Search for the cell housing the specified text and yield its [x, y] center coordinate. 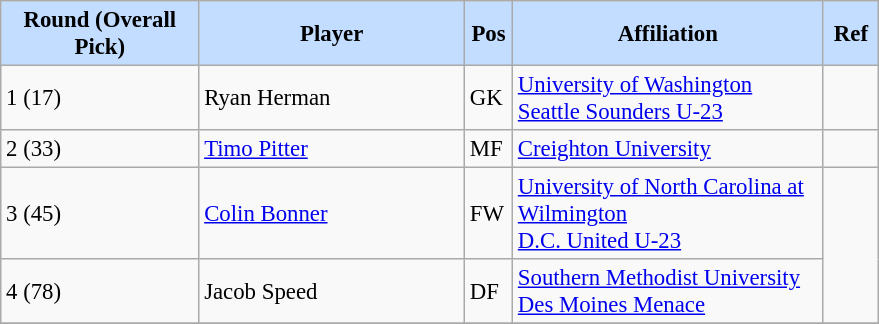
University of North Carolina at WilmingtonD.C. United U-23 [668, 214]
Player [332, 34]
2 (33) [100, 149]
Ref [851, 34]
Colin Bonner [332, 214]
Southern Methodist UniversityDes Moines Menace [668, 292]
1 (17) [100, 98]
Ryan Herman [332, 98]
Timo Pitter [332, 149]
Round (Overall Pick) [100, 34]
DF [488, 292]
Pos [488, 34]
University of WashingtonSeattle Sounders U-23 [668, 98]
4 (78) [100, 292]
GK [488, 98]
FW [488, 214]
3 (45) [100, 214]
MF [488, 149]
Jacob Speed [332, 292]
Creighton University [668, 149]
Affiliation [668, 34]
